Extract the (x, y) coordinate from the center of the cell holding the provided text.  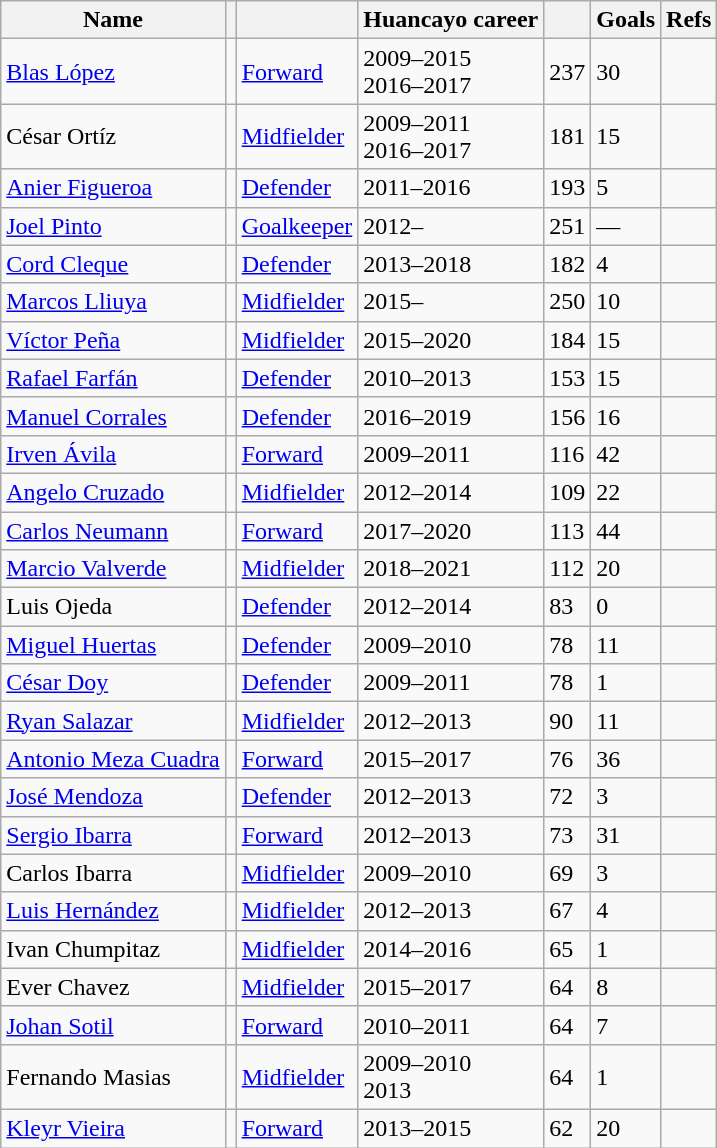
Name (113, 20)
2009–2010 2013 (451, 1076)
31 (626, 835)
42 (626, 454)
193 (568, 188)
Joel Pinto (113, 226)
Sergio Ibarra (113, 835)
73 (568, 835)
181 (568, 136)
2013–2015 (451, 1128)
Antonio Meza Cuadra (113, 759)
Cord Cleque (113, 264)
237 (568, 72)
2017–2020 (451, 531)
Ivan Chumpitaz (113, 949)
156 (568, 416)
Kleyr Vieira (113, 1128)
2010–2013 (451, 378)
Ryan Salazar (113, 721)
2015–2020 (451, 340)
7 (626, 1025)
16 (626, 416)
Irven Ávila (113, 454)
250 (568, 302)
30 (626, 72)
112 (568, 569)
2013–2018 (451, 264)
Blas López (113, 72)
Anier Figueroa (113, 188)
8 (626, 987)
2011–2016 (451, 188)
69 (568, 873)
Huancayo career (451, 20)
76 (568, 759)
Marcio Valverde (113, 569)
44 (626, 531)
2014–2016 (451, 949)
2015– (451, 302)
0 (626, 607)
5 (626, 188)
José Mendoza (113, 797)
67 (568, 911)
Marcos Lliuya (113, 302)
22 (626, 492)
Ever Chavez (113, 987)
116 (568, 454)
2010–2011 (451, 1025)
62 (568, 1128)
Carlos Ibarra (113, 873)
2009–2015 2016–2017 (451, 72)
2009–2011 2016–2017 (451, 136)
Angelo Cruzado (113, 492)
2018–2021 (451, 569)
Rafael Farfán (113, 378)
153 (568, 378)
184 (568, 340)
10 (626, 302)
182 (568, 264)
Refs (689, 20)
109 (568, 492)
Fernando Masias (113, 1076)
2016–2019 (451, 416)
Luis Hernández (113, 911)
Johan Sotil (113, 1025)
Goalkeeper (297, 226)
83 (568, 607)
36 (626, 759)
Luis Ojeda (113, 607)
Víctor Peña (113, 340)
César Ortíz (113, 136)
113 (568, 531)
Goals (626, 20)
— (626, 226)
65 (568, 949)
Miguel Huertas (113, 645)
Carlos Neumann (113, 531)
César Doy (113, 683)
251 (568, 226)
2012– (451, 226)
90 (568, 721)
72 (568, 797)
Manuel Corrales (113, 416)
